For the text-containing cell, return its midpoint in [x, y] coordinate format. 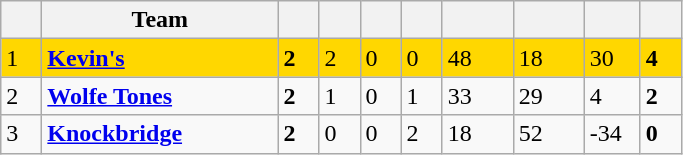
Wolfe Tones [160, 96]
30 [612, 58]
-34 [612, 134]
48 [478, 58]
33 [478, 96]
52 [548, 134]
Kevin's [160, 58]
3 [22, 134]
Knockbridge [160, 134]
Team [160, 20]
29 [548, 96]
